Search for the cell housing the specified text and yield its (X, Y) center coordinate. 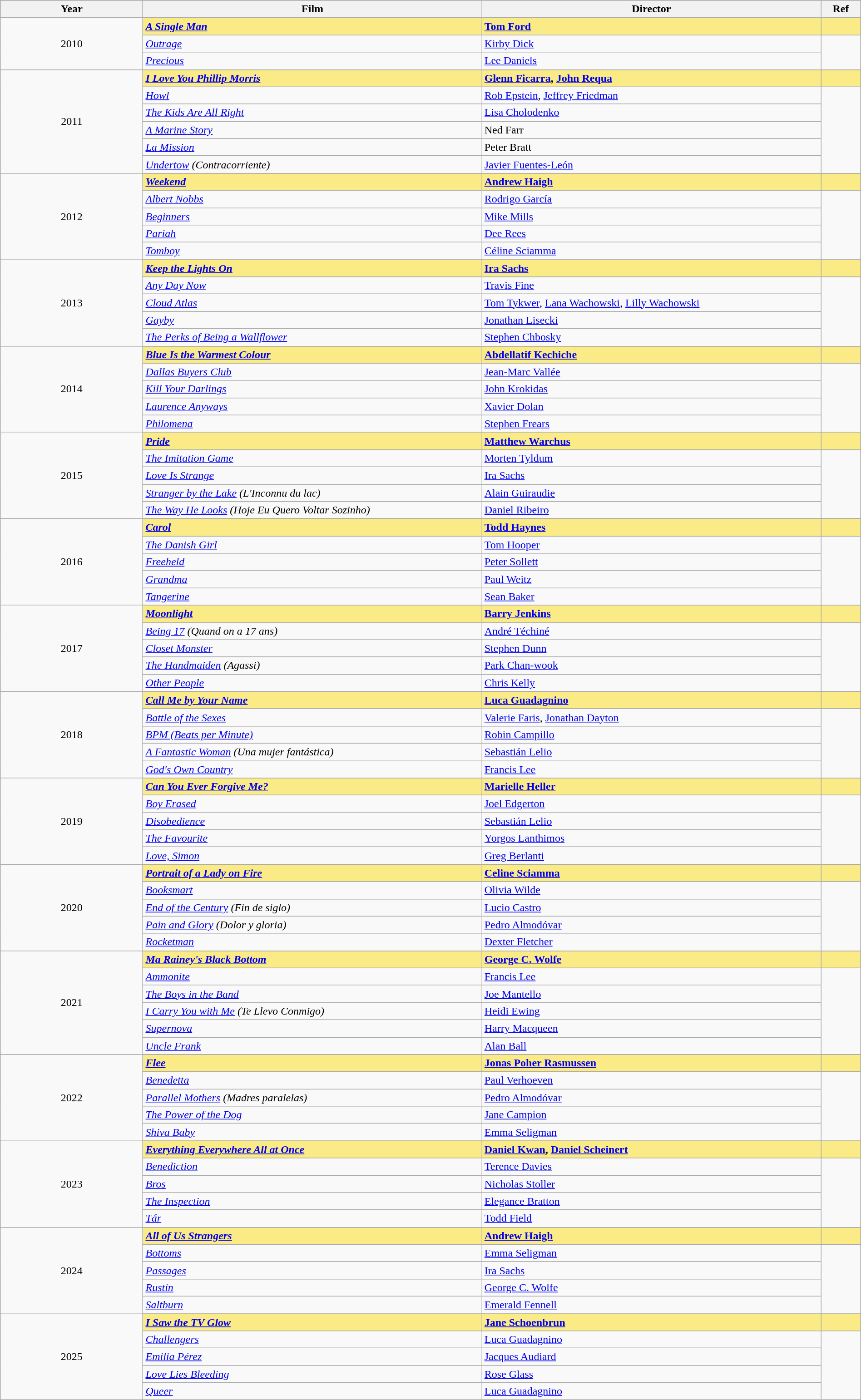
Ammonite (312, 976)
André Téchiné (651, 631)
Uncle Frank (312, 1045)
2022 (72, 1098)
Call Me by Your Name (312, 700)
Terence Davies (651, 1167)
Tom Ford (651, 26)
Blue Is the Warmest Colour (312, 355)
Alan Ball (651, 1045)
Yorgos Lanthimos (651, 838)
Can You Ever Forgive Me? (312, 787)
End of the Century (Fin de siglo) (312, 907)
God's Own Country (312, 769)
The Favourite (312, 838)
Pariah (312, 234)
Love Lies Bleeding (312, 1374)
Shiva Baby (312, 1132)
Robin Campillo (651, 735)
Tangerine (312, 596)
Disobedience (312, 821)
Tom Tykwer, Lana Wachowski, Lilly Wachowski (651, 303)
Rodrigo García (651, 199)
Bros (312, 1184)
Rose Glass (651, 1374)
BPM (Beats per Minute) (312, 735)
Javier Fuentes-León (651, 164)
Valerie Faris, Jonathan Dayton (651, 717)
Ma Rainey's Black Bottom (312, 959)
Xavier Dolan (651, 406)
Stephen Frears (651, 424)
Harry Macqueen (651, 1028)
Tomboy (312, 251)
Dee Rees (651, 234)
Philomena (312, 424)
Ned Farr (651, 130)
2015 (72, 475)
2014 (72, 389)
Jonas Poher Rasmussen (651, 1063)
All of Us Strangers (312, 1236)
Sean Baker (651, 596)
Lucio Castro (651, 907)
Dexter Fletcher (651, 942)
Boy Erased (312, 804)
2013 (72, 303)
The Inspection (312, 1201)
Flee (312, 1063)
Supernova (312, 1028)
Cloud Atlas (312, 303)
The Way He Looks (Hoje Eu Quero Voltar Sozinho) (312, 510)
Barry Jenkins (651, 614)
Gayby (312, 320)
Outrage (312, 44)
Emilia Pérez (312, 1357)
Paul Verhoeven (651, 1080)
Chris Kelly (651, 683)
Other People (312, 683)
Tom Hooper (651, 545)
Queer (312, 1391)
2020 (72, 907)
Carol (312, 527)
Love Is Strange (312, 475)
Lee Daniels (651, 61)
Olivia Wilde (651, 890)
Peter Sollett (651, 562)
Jean-Marc Vallée (651, 372)
A Single Man (312, 26)
Battle of the Sexes (312, 717)
Undertow (Contracorriente) (312, 164)
A Fantastic Woman (Una mujer fantástica) (312, 752)
Stranger by the Lake (L'Inconnu du lac) (312, 493)
Tár (312, 1218)
Daniel Ribeiro (651, 510)
Rocketman (312, 942)
Peter Bratt (651, 147)
La Mission (312, 147)
Jane Campion (651, 1115)
Pride (312, 441)
Elegance Bratton (651, 1201)
2010 (72, 44)
2021 (72, 1002)
Nicholas Stoller (651, 1184)
Laurence Anyways (312, 406)
Benediction (312, 1167)
Director (651, 9)
Park Chan-wook (651, 665)
2024 (72, 1270)
Rob Epstein, Jeffrey Friedman (651, 95)
Benedetta (312, 1080)
Morten Tyldum (651, 458)
Any Day Now (312, 286)
Todd Haynes (651, 527)
Being 17 (Quand on a 17 ans) (312, 631)
Howl (312, 95)
Jonathan Lisecki (651, 320)
Celine Sciamma (651, 873)
Ref (841, 9)
Lisa Cholodenko (651, 113)
Closet Monster (312, 648)
Passages (312, 1270)
Rustin (312, 1287)
Marielle Heller (651, 787)
Bottoms (312, 1253)
2017 (72, 648)
Joel Edgerton (651, 804)
Parallel Mothers (Madres paralelas) (312, 1098)
Jane Schoenbrun (651, 1322)
2011 (72, 121)
Glenn Ficarra, John Requa (651, 78)
Paul Weitz (651, 579)
Stephen Dunn (651, 648)
Film (312, 9)
I Saw the TV Glow (312, 1322)
Freeheld (312, 562)
I Love You Phillip Morris (312, 78)
The Perks of Being a Wallflower (312, 337)
Kill Your Darlings (312, 389)
Joe Mantello (651, 994)
Saltburn (312, 1305)
Grandma (312, 579)
The Danish Girl (312, 545)
2016 (72, 562)
Pain and Glory (Dolor y gloria) (312, 925)
Keep the Lights On (312, 268)
Kirby Dick (651, 44)
2025 (72, 1357)
The Imitation Game (312, 458)
I Carry You with Me (Te Llevo Conmigo) (312, 1011)
Greg Berlanti (651, 856)
Albert Nobbs (312, 199)
Weekend (312, 182)
Portrait of a Lady on Fire (312, 873)
Alain Guiraudie (651, 493)
Mike Mills (651, 217)
Moonlight (312, 614)
Todd Field (651, 1218)
Year (72, 9)
Challengers (312, 1340)
Daniel Kwan, Daniel Scheinert (651, 1149)
Everything Everywhere All at Once (312, 1149)
Dallas Buyers Club (312, 372)
2019 (72, 821)
Travis Fine (651, 286)
Jacques Audiard (651, 1357)
The Power of the Dog (312, 1115)
Céline Sciamma (651, 251)
2012 (72, 216)
The Kids Are All Right (312, 113)
Beginners (312, 217)
2023 (72, 1184)
2018 (72, 735)
Love, Simon (312, 856)
Precious (312, 61)
A Marine Story (312, 130)
The Handmaiden (Agassi) (312, 665)
Abdellatif Kechiche (651, 355)
John Krokidas (651, 389)
The Boys in the Band (312, 994)
Heidi Ewing (651, 1011)
Booksmart (312, 890)
Emerald Fennell (651, 1305)
Stephen Chbosky (651, 337)
Matthew Warchus (651, 441)
